For the text-containing cell, return its midpoint in [x, y] coordinate format. 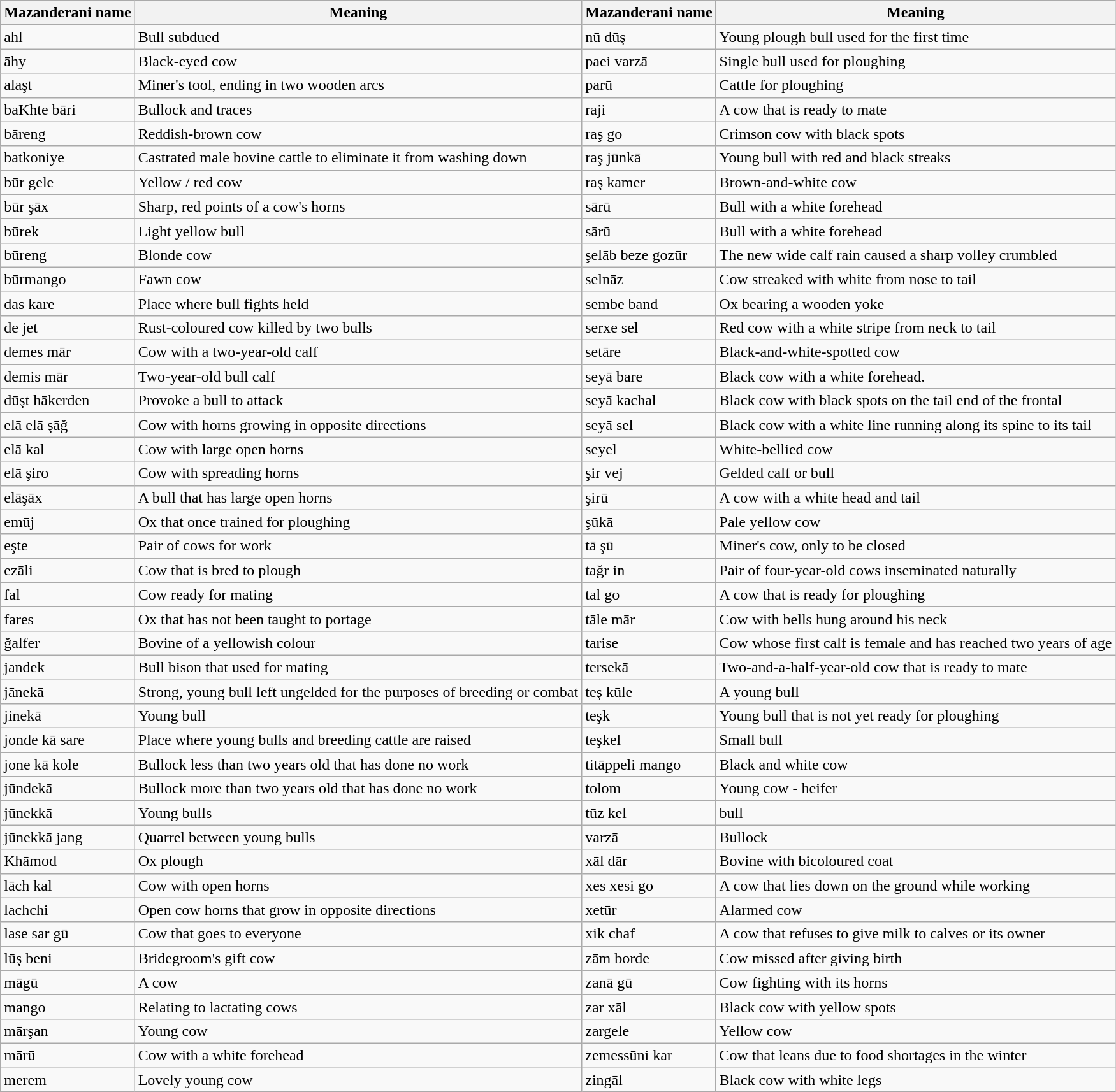
serxe sel [649, 328]
The new wide calf rain caused a sharp volley crumbled [915, 255]
fal [68, 594]
seyel [649, 449]
lūş beni [68, 958]
Bovine of a yellowish colour [358, 643]
Cow with a white forehead [358, 1055]
Brown-and-white cow [915, 182]
A cow [358, 982]
Castrated male bovine cattle to eliminate it from washing down [358, 158]
parū [649, 85]
Open cow horns that grow in opposite directions [358, 910]
Blonde cow [358, 255]
Young cow [358, 1031]
Light yellow bull [358, 231]
bāreng [68, 134]
de jet [68, 328]
elā elā şāğ [68, 425]
Quarrel between young bulls [358, 837]
tolom [649, 789]
mārşan [68, 1031]
Pair of four-year-old cows inseminated naturally [915, 570]
Provoke a bull to attack [358, 401]
şūkā [649, 522]
būr gele [68, 182]
jone kā kole [68, 765]
Red cow with a white stripe from neck to tail [915, 328]
emūj [68, 522]
bull [915, 813]
Ox that once trained for ploughing [358, 522]
māgū [68, 982]
Bull bison that used for mating [358, 667]
Black cow with a white line running along its spine to its tail [915, 425]
Bull subdued [358, 37]
Black cow with black spots on the tail end of the frontal [915, 401]
Bovine with bicoloured coat [915, 861]
Black-eyed cow [358, 61]
Cow with bells hung around his neck [915, 619]
Miner's cow, only to be closed [915, 546]
zar xāl [649, 1007]
A cow that lies down on the ground while working [915, 886]
titāppeli mango [649, 765]
baKhte bāri [68, 110]
Alarmed cow [915, 910]
Pale yellow cow [915, 522]
jonde kā sare [68, 740]
tūz kel [649, 813]
tā şū [649, 546]
Black cow with yellow spots [915, 1007]
A young bull [915, 691]
jūndekā [68, 789]
zingāl [649, 1080]
Cow with a two-year-old calf [358, 352]
jānekā [68, 691]
varzā [649, 837]
Bullock less than two years old that has done no work [358, 765]
lāch kal [68, 886]
Young bulls [358, 813]
tāle mār [649, 619]
demes mār [68, 352]
Pair of cows for work [358, 546]
A cow that is ready to mate [915, 110]
Cow with spreading horns [358, 473]
fares [68, 619]
Black cow with a white forehead. [915, 377]
Khāmod [68, 861]
Rust-coloured cow killed by two bulls [358, 328]
Young bull that is not yet ready for ploughing [915, 716]
jinekā [68, 716]
seyā kachal [649, 401]
Cow ready for mating [358, 594]
xāl dār [649, 861]
paei varzā [649, 61]
Place where young bulls and breeding cattle are raised [358, 740]
Cow whose first calf is female and has reached two years of age [915, 643]
Two-and-a-half-year-old cow that is ready to mate [915, 667]
xes xesi go [649, 886]
Cow missed after giving birth [915, 958]
teş kūle [649, 691]
Young bull [358, 716]
āhy [68, 61]
Yellow / red cow [358, 182]
raş kamer [649, 182]
batkoniye [68, 158]
Miner's tool, ending in two wooden arcs [358, 85]
būrek [68, 231]
raş jūnkā [649, 158]
setāre [649, 352]
Gelded calf or bull [915, 473]
Cow streaked with white from nose to tail [915, 279]
zemessūni kar [649, 1055]
Cow with open horns [358, 886]
Bullock [915, 837]
seyā sel [649, 425]
Relating to lactating cows [358, 1007]
şirū [649, 498]
Fawn cow [358, 279]
būrmango [68, 279]
xik chaf [649, 934]
Bullock more than two years old that has done no work [358, 789]
sembe band [649, 304]
merem [68, 1080]
jūnekkā [68, 813]
Ox bearing a wooden yoke [915, 304]
A bull that has large open horns [358, 498]
seyā bare [649, 377]
Two-year-old bull calf [358, 377]
zanā gū [649, 982]
Young bull with red and black streaks [915, 158]
nū dūş [649, 37]
Bullock and traces [358, 110]
Cow that leans due to food shortages in the winter [915, 1055]
selnāz [649, 279]
teşkel [649, 740]
Black-and-white-spotted cow [915, 352]
elā kal [68, 449]
alaşt [68, 85]
jūnekkā jang [68, 837]
Strong, young bull left ungelded for the purposes of breeding or combat [358, 691]
A cow with a white head and tail [915, 498]
raş go [649, 134]
zargele [649, 1031]
tal go [649, 594]
Black cow with white legs [915, 1080]
ğalfer [68, 643]
ezāli [68, 570]
demis mār [68, 377]
Lovely young cow [358, 1080]
şelāb beze gozūr [649, 255]
Ox plough [358, 861]
raji [649, 110]
tağr in [649, 570]
tarise [649, 643]
Yellow cow [915, 1031]
Place where bull fights held [358, 304]
jandek [68, 667]
Young cow - heifer [915, 789]
Cow fighting with its horns [915, 982]
Ox that has not been taught to portage [358, 619]
lachchi [68, 910]
lase sar gū [68, 934]
Sharp, red points of a cow's horns [358, 206]
Bridegroom's gift cow [358, 958]
Cow that goes to everyone [358, 934]
Cow with large open horns [358, 449]
White-bellied cow [915, 449]
būr şāx [68, 206]
das kare [68, 304]
A cow that is ready for ploughing [915, 594]
Single bull used for ploughing [915, 61]
būreng [68, 255]
elā şiro [68, 473]
A cow that refuses to give milk to calves or its owner [915, 934]
zām borde [649, 958]
Reddish-brown cow [358, 134]
Cow with horns growing in opposite directions [358, 425]
mārū [68, 1055]
tersekā [649, 667]
Black and white cow [915, 765]
Young plough bull used for the first time [915, 37]
şir vej [649, 473]
Cattle for ploughing [915, 85]
Crimson cow with black spots [915, 134]
ahl [68, 37]
dūşt hākerden [68, 401]
xetūr [649, 910]
mango [68, 1007]
teşk [649, 716]
Cow that is bred to plough [358, 570]
eşte [68, 546]
elāşāx [68, 498]
Small bull [915, 740]
